Extract the [X, Y] coordinate from the center of the cell holding the provided text.  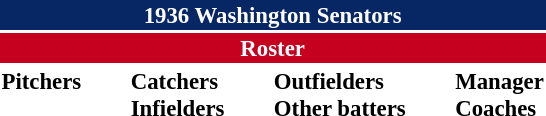
1936 Washington Senators [272, 15]
Roster [272, 48]
